Determine the [X, Y] coordinate at the center of the cell enclosing the given text.  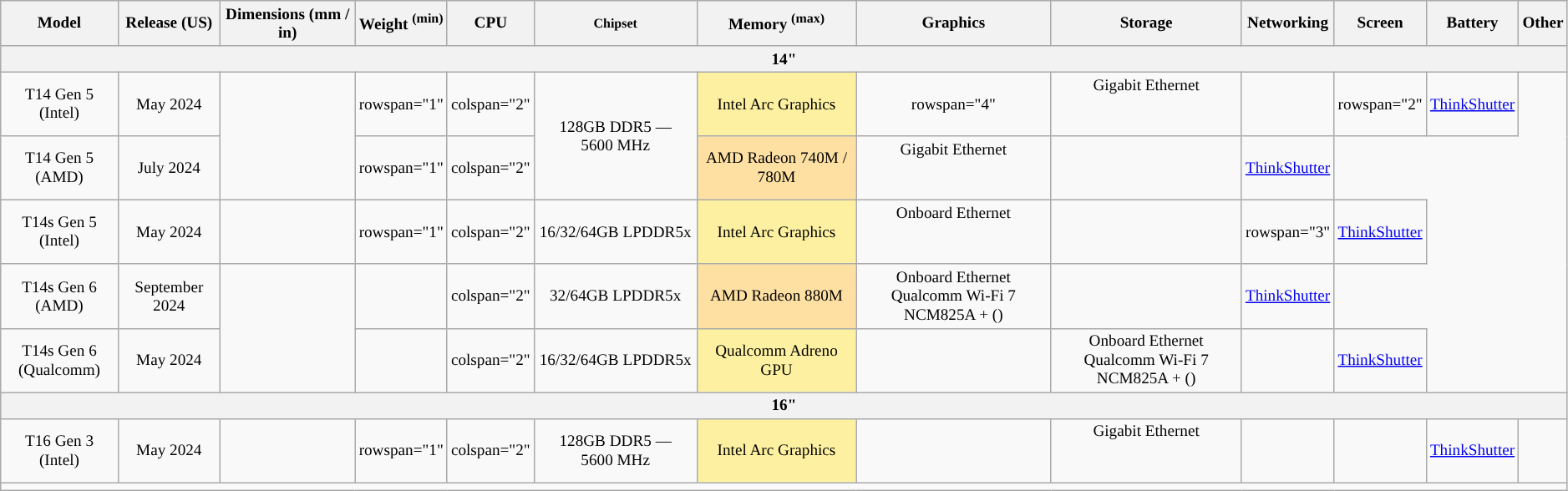
T14 Gen 5 (AMD) [59, 169]
AMD Radeon 740M / 780M [777, 169]
Qualcomm Adreno GPU [777, 361]
32/64GB LPDDR5x [615, 296]
July 2024 [169, 169]
Other [1543, 23]
Graphics [954, 23]
16" [784, 406]
14" [784, 59]
September 2024 [169, 296]
rowspan="4" [954, 104]
rowspan="3" [1287, 232]
Chipset [615, 23]
Battery [1472, 23]
T16 Gen 3 (Intel) [59, 451]
Screen [1380, 23]
Storage [1146, 23]
Model [59, 23]
CPU [490, 23]
Release (US) [169, 23]
Memory (max) [777, 23]
T14 Gen 5 (Intel) [59, 104]
T14s Gen 6(Qualcomm) [59, 361]
Weight (min) [401, 23]
AMD Radeon 880M [777, 296]
Networking [1287, 23]
Onboard Ethernet [954, 232]
T14s Gen 5 (Intel) [59, 232]
rowspan="2" [1380, 104]
T14s Gen 6(AMD) [59, 296]
Dimensions (mm / in) [287, 23]
